Provide the [x, y] coordinate of the cell's center where the given text is located.  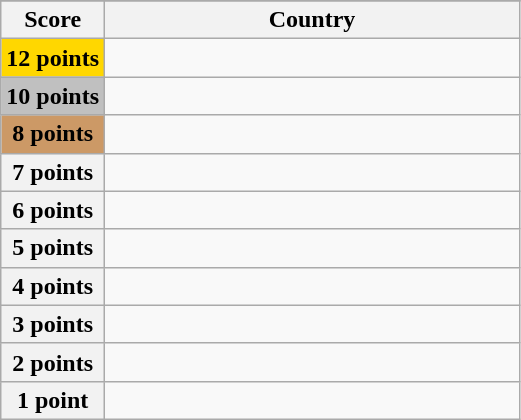
5 points [53, 248]
Country [312, 20]
4 points [53, 286]
1 point [53, 400]
12 points [53, 58]
6 points [53, 210]
Score [53, 20]
2 points [53, 362]
8 points [53, 134]
7 points [53, 172]
10 points [53, 96]
3 points [53, 324]
